From the cell containing the given text, extract its center point as [x, y] coordinate. 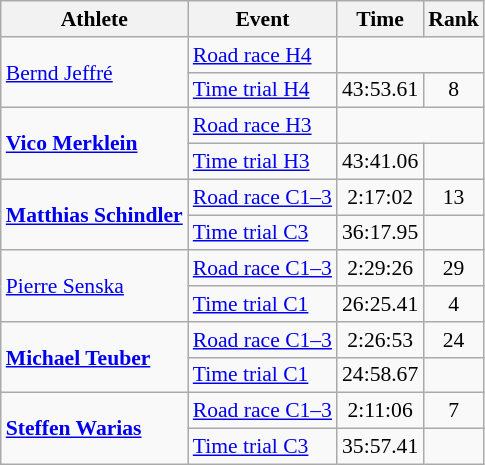
35:57.41 [380, 447]
Pierre Senska [94, 286]
2:17:02 [380, 197]
4 [454, 304]
7 [454, 411]
Matthias Schindler [94, 214]
43:53.61 [380, 90]
43:41.06 [380, 162]
2:11:06 [380, 411]
Steffen Warias [94, 428]
26:25.41 [380, 304]
24:58.67 [380, 375]
Vico Merklein [94, 144]
Road race H3 [262, 126]
Michael Teuber [94, 358]
Athlete [94, 19]
8 [454, 90]
Event [262, 19]
Time [380, 19]
Time trial H4 [262, 90]
36:17.95 [380, 233]
Bernd Jeffré [94, 72]
Time trial H3 [262, 162]
13 [454, 197]
Rank [454, 19]
Road race H4 [262, 55]
29 [454, 269]
2:26:53 [380, 340]
24 [454, 340]
2:29:26 [380, 269]
